Extract the [X, Y] coordinate from the center of the cell holding the provided text.  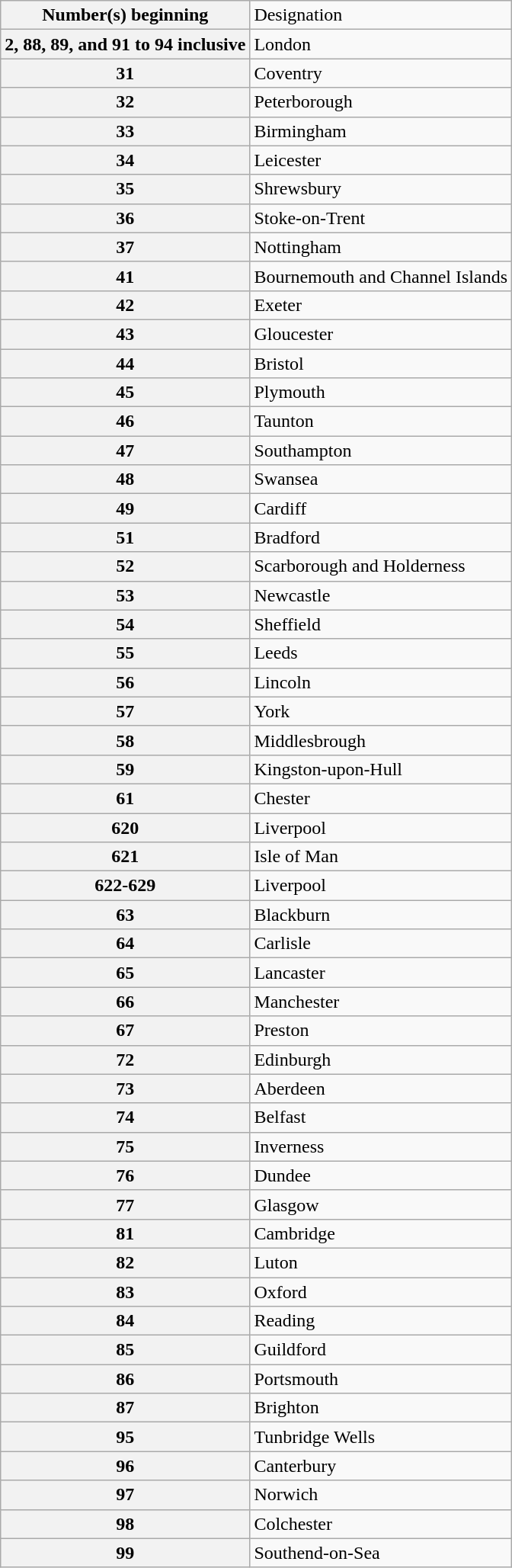
2, 88, 89, and 91 to 94 inclusive [125, 44]
74 [125, 1117]
36 [125, 218]
Gloucester [381, 334]
Number(s) beginning [125, 15]
Luton [381, 1262]
Peterborough [381, 102]
65 [125, 973]
35 [125, 189]
Cardiff [381, 508]
87 [125, 1408]
99 [125, 1553]
Preston [381, 1031]
Bristol [381, 364]
Portsmouth [381, 1379]
46 [125, 422]
63 [125, 915]
41 [125, 276]
97 [125, 1495]
London [381, 44]
Canterbury [381, 1466]
Coventry [381, 73]
Reading [381, 1321]
Middlesbrough [381, 740]
Carlisle [381, 944]
620 [125, 827]
49 [125, 508]
48 [125, 479]
43 [125, 334]
59 [125, 769]
Inverness [381, 1146]
56 [125, 682]
61 [125, 798]
81 [125, 1233]
Edinburgh [381, 1060]
67 [125, 1031]
Taunton [381, 422]
Leeds [381, 653]
44 [125, 364]
Swansea [381, 479]
Bradford [381, 537]
72 [125, 1060]
Cambridge [381, 1233]
83 [125, 1292]
Designation [381, 15]
33 [125, 131]
Scarborough and Holderness [381, 566]
77 [125, 1204]
York [381, 711]
96 [125, 1466]
53 [125, 595]
98 [125, 1524]
54 [125, 624]
Norwich [381, 1495]
Kingston-upon-Hull [381, 769]
Exeter [381, 305]
73 [125, 1089]
Plymouth [381, 393]
34 [125, 160]
58 [125, 740]
622-629 [125, 886]
57 [125, 711]
Sheffield [381, 624]
85 [125, 1350]
Oxford [381, 1292]
Lancaster [381, 973]
37 [125, 247]
Chester [381, 798]
Blackburn [381, 915]
Brighton [381, 1408]
82 [125, 1262]
66 [125, 1002]
621 [125, 857]
52 [125, 566]
Newcastle [381, 595]
Colchester [381, 1524]
84 [125, 1321]
42 [125, 305]
Birmingham [381, 131]
Southend-on-Sea [381, 1553]
Guildford [381, 1350]
75 [125, 1146]
76 [125, 1175]
Lincoln [381, 682]
31 [125, 73]
55 [125, 653]
64 [125, 944]
Belfast [381, 1117]
32 [125, 102]
Manchester [381, 1002]
Nottingham [381, 247]
47 [125, 451]
Stoke-on-Trent [381, 218]
Leicester [381, 160]
Southampton [381, 451]
Dundee [381, 1175]
Isle of Man [381, 857]
Bournemouth and Channel Islands [381, 276]
Shrewsbury [381, 189]
Tunbridge Wells [381, 1437]
51 [125, 537]
86 [125, 1379]
Aberdeen [381, 1089]
Glasgow [381, 1204]
95 [125, 1437]
45 [125, 393]
